Output the [x, y] coordinate of the center of the cell containing the given text.  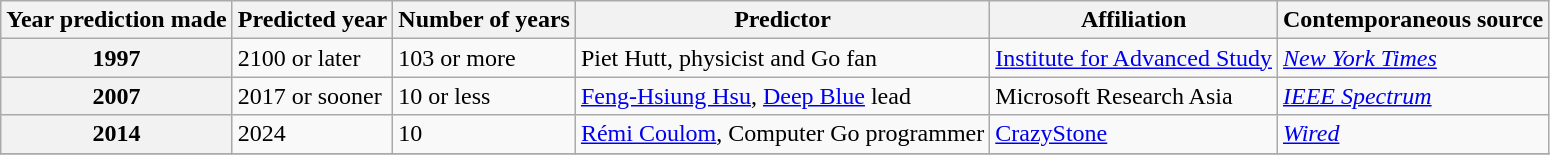
New York Times [1412, 58]
Predictor [782, 20]
103 or more [484, 58]
2017 or sooner [312, 96]
Year prediction made [116, 20]
Piet Hutt, physicist and Go fan [782, 58]
1997 [116, 58]
2007 [116, 96]
Rémi Coulom, Computer Go programmer [782, 134]
Predicted year [312, 20]
Microsoft Research Asia [1134, 96]
10 or less [484, 96]
10 [484, 134]
Institute for Advanced Study [1134, 58]
Wired [1412, 134]
Affiliation [1134, 20]
Feng-Hsiung Hsu, Deep Blue lead [782, 96]
2024 [312, 134]
IEEE Spectrum [1412, 96]
CrazyStone [1134, 134]
Contemporaneous source [1412, 20]
2100 or later [312, 58]
Number of years [484, 20]
2014 [116, 134]
